Output the [X, Y] coordinate of the center of the cell containing the given text.  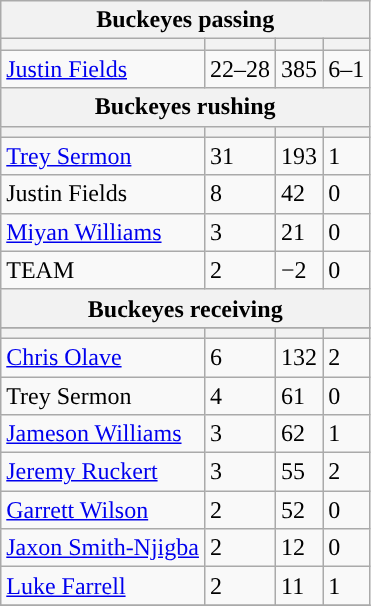
12 [300, 548]
22–28 [240, 69]
Buckeyes receiving [186, 308]
385 [300, 69]
Luke Farrell [103, 586]
Jeremy Ruckert [103, 472]
55 [300, 472]
61 [300, 395]
62 [300, 434]
4 [240, 395]
Jameson Williams [103, 434]
52 [300, 510]
6 [240, 357]
Buckeyes rushing [186, 107]
21 [300, 232]
Chris Olave [103, 357]
Buckeyes passing [186, 20]
Miyan Williams [103, 232]
132 [300, 357]
Jaxon Smith-Njigba [103, 548]
31 [240, 156]
42 [300, 194]
Garrett Wilson [103, 510]
TEAM [103, 270]
−2 [300, 270]
8 [240, 194]
11 [300, 586]
193 [300, 156]
6–1 [346, 69]
